Scan for the cell matching the given text and deliver its [X, Y] coordinate at center. 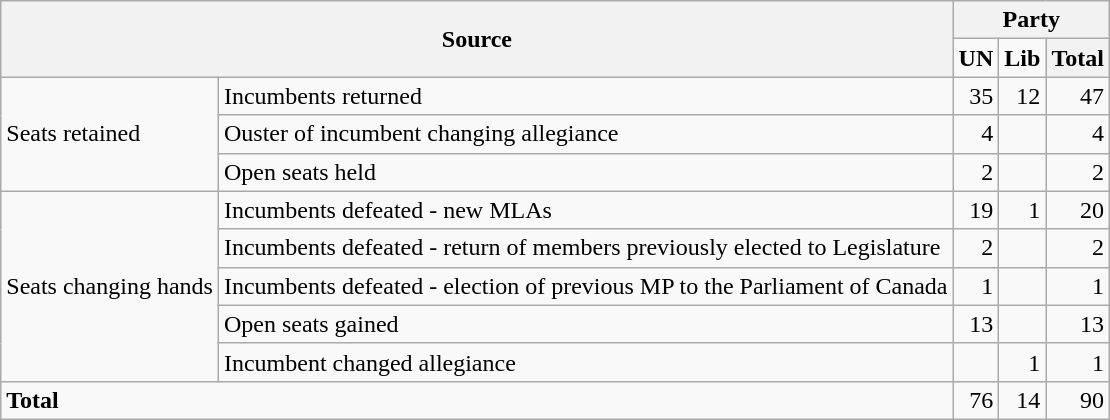
Incumbents returned [586, 96]
Lib [1022, 58]
35 [976, 96]
90 [1078, 400]
Seats retained [110, 134]
Incumbents defeated - return of members previously elected to Legislature [586, 248]
12 [1022, 96]
19 [976, 210]
Open seats gained [586, 324]
Incumbent changed allegiance [586, 362]
47 [1078, 96]
Open seats held [586, 172]
Source [477, 39]
Ouster of incumbent changing allegiance [586, 134]
14 [1022, 400]
Seats changing hands [110, 286]
Incumbents defeated - new MLAs [586, 210]
20 [1078, 210]
Incumbents defeated - election of previous MP to the Parliament of Canada [586, 286]
UN [976, 58]
Party [1031, 20]
76 [976, 400]
